Extract the [x, y] coordinate from the center of the cell holding the provided text.  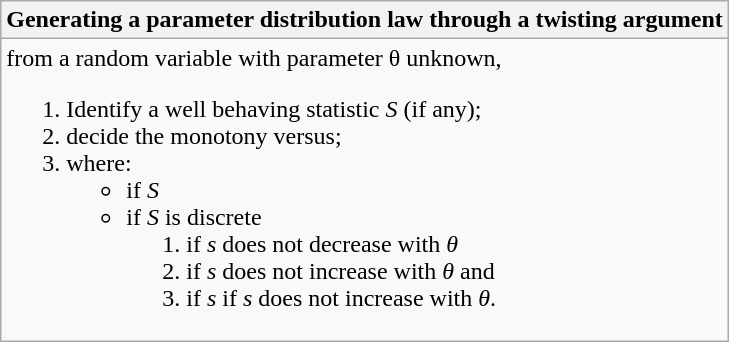
Generating a parameter distribution law through a twisting argument [365, 20]
